Provide the [X, Y] coordinate of the cell's center where the given text is located.  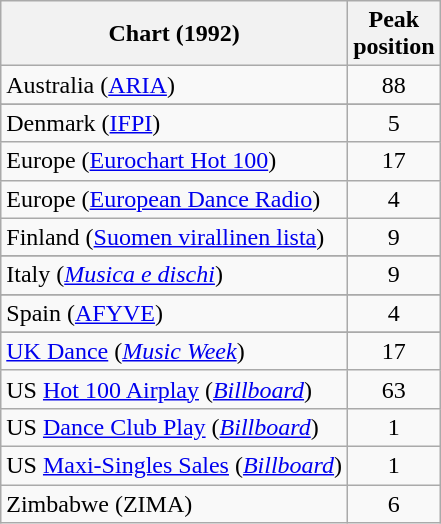
Spain (AFYVE) [174, 313]
UK Dance (Music Week) [174, 351]
88 [394, 85]
Chart (1992) [174, 34]
US Dance Club Play (Billboard) [174, 427]
5 [394, 123]
Europe (Eurochart Hot 100) [174, 161]
Italy (Musica e dischi) [174, 275]
Peakposition [394, 34]
6 [394, 503]
Zimbabwe (ZIMA) [174, 503]
Finland (Suomen virallinen lista) [174, 237]
US Hot 100 Airplay (Billboard) [174, 389]
63 [394, 389]
Australia (ARIA) [174, 85]
Denmark (IFPI) [174, 123]
Europe (European Dance Radio) [174, 199]
US Maxi-Singles Sales (Billboard) [174, 465]
